Find where the given text appears and provide that cell's center as (x, y) coordinate. 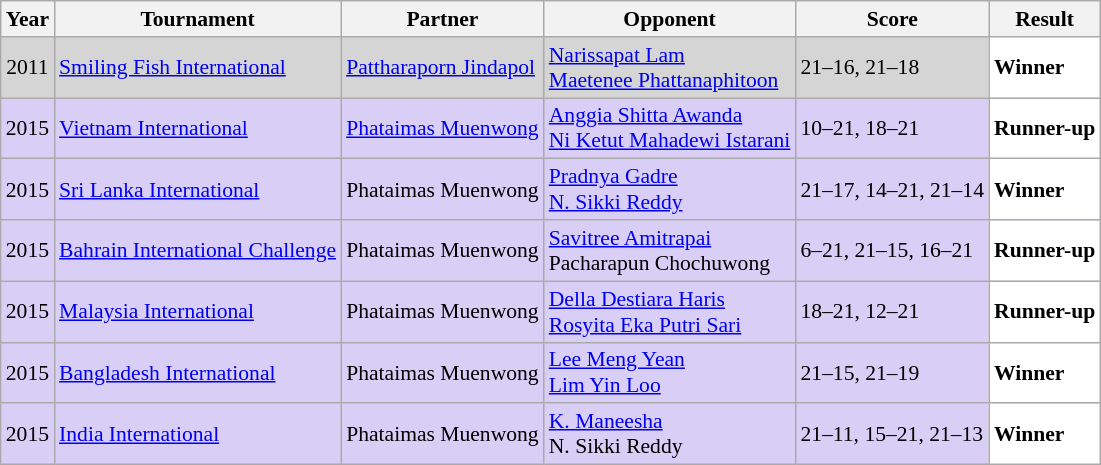
Bahrain International Challenge (198, 250)
21–17, 14–21, 21–14 (892, 190)
18–21, 12–21 (892, 312)
6–21, 21–15, 16–21 (892, 250)
Della Destiara Haris Rosyita Eka Putri Sari (670, 312)
Lee Meng Yean Lim Yin Loo (670, 372)
Pattharaporn Jindapol (442, 68)
Partner (442, 19)
Pradnya Gadre N. Sikki Reddy (670, 190)
21–15, 21–19 (892, 372)
Score (892, 19)
10–21, 18–21 (892, 128)
Vietnam International (198, 128)
India International (198, 434)
Result (1044, 19)
Opponent (670, 19)
21–16, 21–18 (892, 68)
2011 (28, 68)
K. Maneesha N. Sikki Reddy (670, 434)
Bangladesh International (198, 372)
Malaysia International (198, 312)
Anggia Shitta Awanda Ni Ketut Mahadewi Istarani (670, 128)
Tournament (198, 19)
Sri Lanka International (198, 190)
Narissapat Lam Maetenee Phattanaphitoon (670, 68)
Savitree Amitrapai Pacharapun Chochuwong (670, 250)
Smiling Fish International (198, 68)
21–11, 15–21, 21–13 (892, 434)
Year (28, 19)
